Scan for the cell matching the given text and deliver its [x, y] coordinate at center. 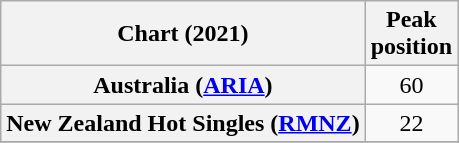
Peakposition [411, 34]
60 [411, 85]
Chart (2021) [183, 34]
New Zealand Hot Singles (RMNZ) [183, 123]
Australia (ARIA) [183, 85]
22 [411, 123]
